Extract the (X, Y) coordinate from the center of the cell holding the provided text.  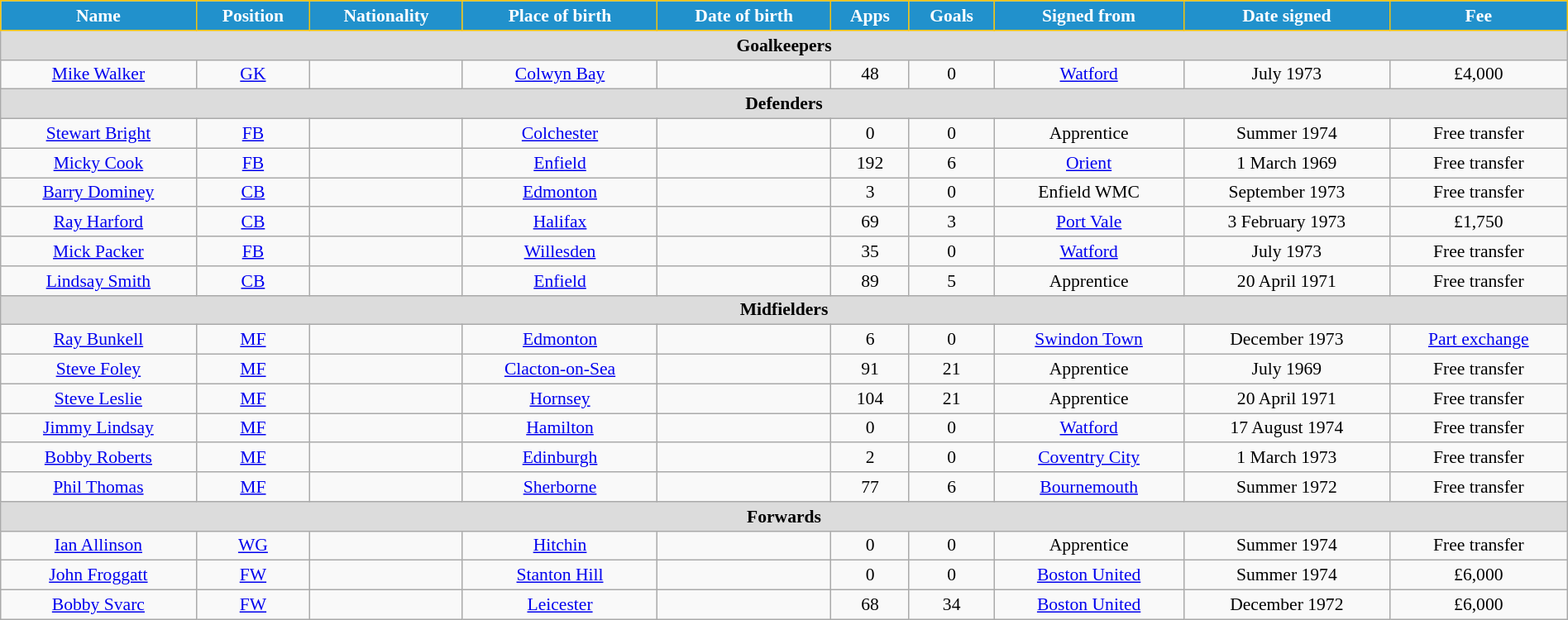
35 (870, 251)
192 (870, 163)
Colwyn Bay (559, 74)
Forwards (784, 517)
Goals (951, 16)
Date signed (1287, 16)
December 1972 (1287, 605)
89 (870, 281)
Halifax (559, 222)
Steve Foley (98, 370)
Stanton Hill (559, 575)
Name (98, 16)
£4,000 (1479, 74)
Coventry City (1088, 458)
December 1973 (1287, 340)
Stewart Bright (98, 134)
Part exchange (1479, 340)
Summer 1972 (1287, 487)
104 (870, 398)
Hamilton (559, 428)
Nationality (387, 16)
Edinburgh (559, 458)
Steve Leslie (98, 398)
Bobby Roberts (98, 458)
Ray Bunkell (98, 340)
£1,750 (1479, 222)
Enfield WMC (1088, 193)
77 (870, 487)
3 February 1973 (1287, 222)
Bournemouth (1088, 487)
Jimmy Lindsay (98, 428)
Swindon Town (1088, 340)
Place of birth (559, 16)
Willesden (559, 251)
September 1973 (1287, 193)
Micky Cook (98, 163)
1 March 1973 (1287, 458)
July 1969 (1287, 370)
Bobby Svarc (98, 605)
Fee (1479, 16)
Hornsey (559, 398)
Defenders (784, 104)
Apps (870, 16)
69 (870, 222)
Date of birth (744, 16)
Orient (1088, 163)
John Froggatt (98, 575)
Lindsay Smith (98, 281)
WG (253, 546)
17 August 1974 (1287, 428)
Ian Allinson (98, 546)
Phil Thomas (98, 487)
Colchester (559, 134)
Clacton-on-Sea (559, 370)
Mike Walker (98, 74)
Goalkeepers (784, 45)
Position (253, 16)
Port Vale (1088, 222)
68 (870, 605)
48 (870, 74)
Mick Packer (98, 251)
Signed from (1088, 16)
Hitchin (559, 546)
34 (951, 605)
Midfielders (784, 310)
GK (253, 74)
1 March 1969 (1287, 163)
2 (870, 458)
Ray Harford (98, 222)
5 (951, 281)
Barry Dominey (98, 193)
91 (870, 370)
Leicester (559, 605)
Sherborne (559, 487)
